Locate the cell with the specified text and output its [X, Y] center coordinate. 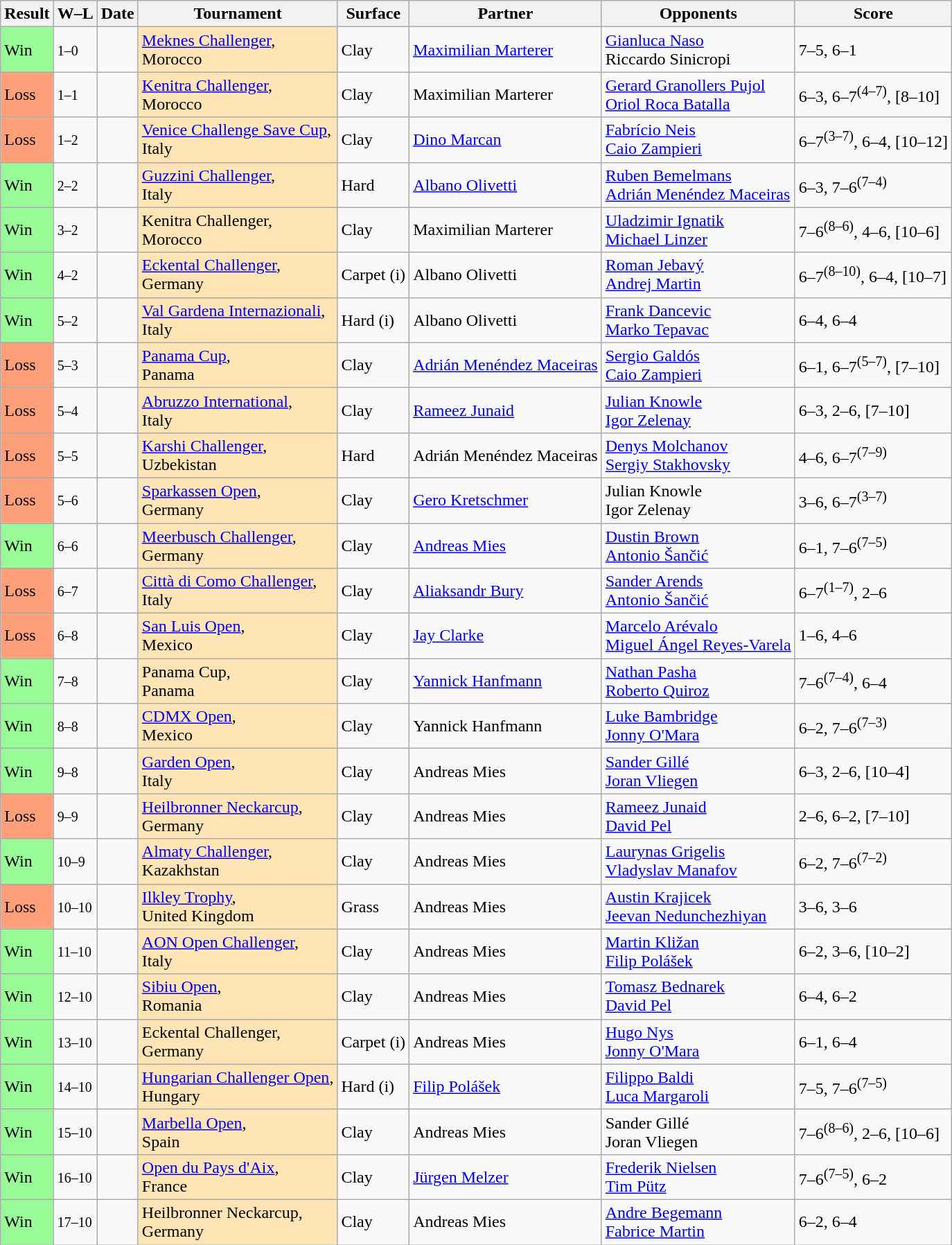
6–4, 6–4 [873, 320]
Abruzzo International, Italy [238, 410]
Rameez Junaid David Pel [698, 817]
7–6(8–6), 4–6, [10–6] [873, 230]
Grass [373, 907]
1–6, 4–6 [873, 636]
1–2 [75, 140]
AON Open Challenger, Italy [238, 951]
3–6, 6–7(3–7) [873, 500]
Frederik Nielsen Tim Pütz [698, 1177]
Jay Clarke [506, 636]
Tomasz Bednarek David Pel [698, 997]
Open du Pays d'Aix, France [238, 1177]
6–3, 6–7(4–7), [8–10] [873, 94]
7–6(7–5), 6–2 [873, 1177]
6–7(3–7), 6–4, [10–12] [873, 140]
Gero Kretschmer [506, 500]
5–6 [75, 500]
San Luis Open, Mexico [238, 636]
5–4 [75, 410]
Meerbusch Challenger, Germany [238, 545]
Surface [373, 14]
Score [873, 14]
12–10 [75, 997]
2–6, 6–2, [7–10] [873, 817]
Date [118, 14]
Ilkley Trophy, United Kingdom [238, 907]
Denys Molchanov Sergiy Stakhovsky [698, 455]
7–8 [75, 681]
Città di Como Challenger, Italy [238, 591]
7–6(8–6), 2–6, [10–6] [873, 1131]
17–10 [75, 1221]
Sibiu Open, Romania [238, 997]
6–6 [75, 545]
6–1, 6–7(5–7), [7–10] [873, 365]
1–0 [75, 50]
Result [27, 14]
5–2 [75, 320]
6–3, 2–6, [7–10] [873, 410]
3–6, 3–6 [873, 907]
15–10 [75, 1131]
Guzzini Challenger, Italy [238, 184]
Martin Kližan Filip Polášek [698, 951]
8–8 [75, 726]
6–2, 3–6, [10–2] [873, 951]
Meknes Challenger, Morocco [238, 50]
Val Gardena Internazionali, Italy [238, 320]
7–6(7–4), 6–4 [873, 681]
Hugo Nys Jonny O'Mara [698, 1041]
Aliaksandr Bury [506, 591]
Karshi Challenger, Uzbekistan [238, 455]
Fabrício Neis Caio Zampieri [698, 140]
Sander Arends Antonio Šančić [698, 591]
Almaty Challenger, Kazakhstan [238, 861]
Filip Polášek [506, 1087]
6–2, 7–6(7–2) [873, 861]
Partner [506, 14]
Laurynas Grigelis Vladyslav Manafov [698, 861]
6–3, 2–6, [10–4] [873, 771]
5–3 [75, 365]
Roman Jebavý Andrej Martin [698, 275]
Marcelo Arévalo Miguel Ángel Reyes-Varela [698, 636]
Ruben Bemelmans Adrián Menéndez Maceiras [698, 184]
6–7(8–10), 6–4, [10–7] [873, 275]
7–5, 7–6(7–5) [873, 1087]
Dino Marcan [506, 140]
Dustin Brown Antonio Šančić [698, 545]
10–9 [75, 861]
Marbella Open, Spain [238, 1131]
Luke Bambridge Jonny O'Mara [698, 726]
9–9 [75, 817]
Sparkassen Open, Germany [238, 500]
7–5, 6–1 [873, 50]
Nathan Pasha Roberto Quiroz [698, 681]
Tournament [238, 14]
Andre Begemann Fabrice Martin [698, 1221]
3–2 [75, 230]
6–7 [75, 591]
13–10 [75, 1041]
6–3, 7–6(7–4) [873, 184]
Filippo Baldi Luca Margaroli [698, 1087]
6–2, 6–4 [873, 1221]
Frank Dancevic Marko Tepavac [698, 320]
Garden Open, Italy [238, 771]
6–4, 6–2 [873, 997]
Uladzimir Ignatik Michael Linzer [698, 230]
6–1, 6–4 [873, 1041]
5–5 [75, 455]
Sergio Galdós Caio Zampieri [698, 365]
Austin Krajicek Jeevan Nedunchezhiyan [698, 907]
10–10 [75, 907]
4–2 [75, 275]
2–2 [75, 184]
1–1 [75, 94]
Venice Challenge Save Cup, Italy [238, 140]
Opponents [698, 14]
6–8 [75, 636]
4–6, 6–7(7–9) [873, 455]
W–L [75, 14]
6–7(1–7), 2–6 [873, 591]
9–8 [75, 771]
CDMX Open, Mexico [238, 726]
Jürgen Melzer [506, 1177]
Gerard Granollers Pujol Oriol Roca Batalla [698, 94]
Hungarian Challenger Open, Hungary [238, 1087]
Rameez Junaid [506, 410]
11–10 [75, 951]
Gianluca Naso Riccardo Sinicropi [698, 50]
14–10 [75, 1087]
6–2, 7–6(7–3) [873, 726]
16–10 [75, 1177]
6–1, 7–6(7–5) [873, 545]
